Detect which cell encompasses the target text, then output its (x, y) center coordinate. 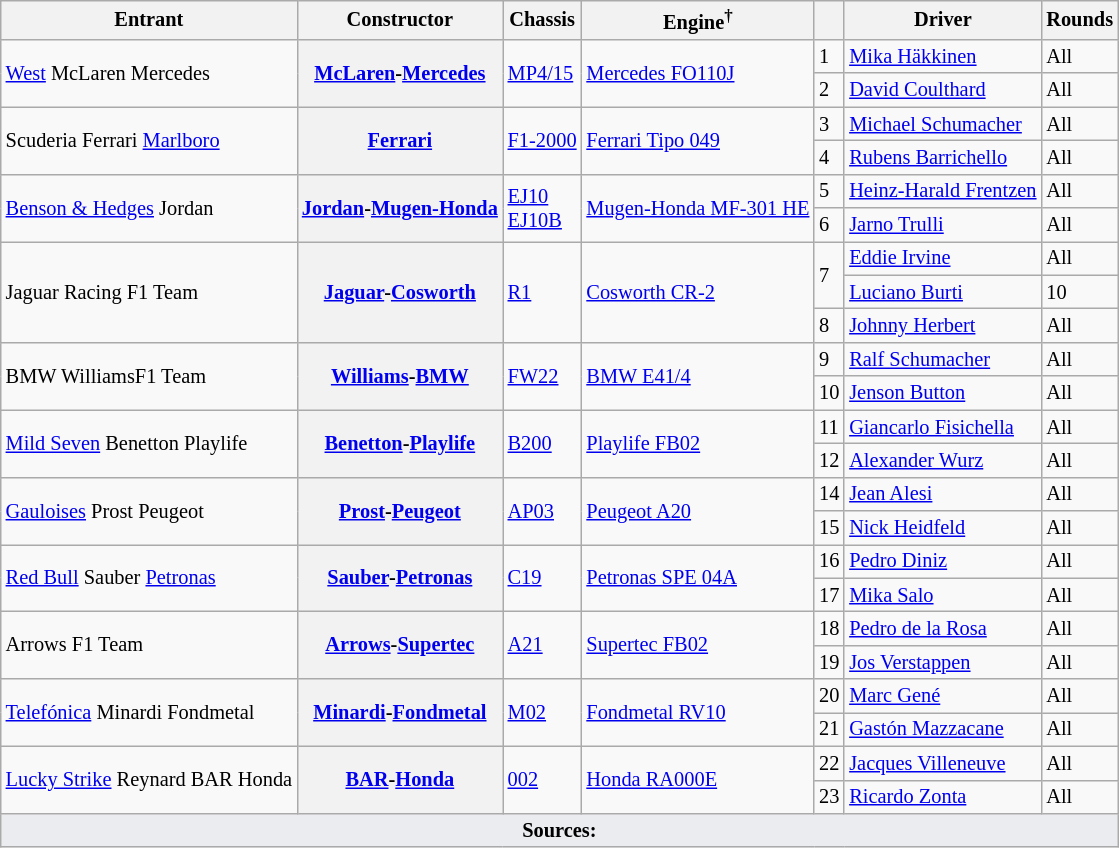
8 (829, 326)
11 (829, 427)
Jacques Villeneuve (942, 763)
Constructor (400, 20)
Pedro de la Rosa (942, 628)
1 (829, 56)
Red Bull Sauber Petronas (149, 578)
Ricardo Zonta (942, 797)
Giancarlo Fisichella (942, 427)
Supertec FB02 (698, 644)
Benson & Hedges Jordan (149, 208)
17 (829, 595)
Lucky Strike Reynard BAR Honda (149, 780)
A21 (542, 644)
Johnny Herbert (942, 326)
5 (829, 191)
Arrows-Supertec (400, 644)
EJ10EJ10B (542, 208)
West McLaren Mercedes (149, 72)
C19 (542, 578)
19 (829, 662)
Honda RA000E (698, 780)
MP4/15 (542, 72)
M02 (542, 712)
16 (829, 561)
Eddie Irvine (942, 258)
BMW WilliamsF1 Team (149, 376)
B200 (542, 444)
Prost-Peugeot (400, 510)
15 (829, 527)
Petronas SPE 04A (698, 578)
18 (829, 628)
Jaguar Racing F1 Team (149, 292)
Jarno Trulli (942, 225)
Sauber-Petronas (400, 578)
Fondmetal RV10 (698, 712)
002 (542, 780)
Rounds (1080, 20)
Jordan-Mugen-Honda (400, 208)
Ferrari Tipo 049 (698, 140)
Jenson Button (942, 393)
Mugen-Honda MF-301 HE (698, 208)
F1-2000 (542, 140)
Heinz-Harald Frentzen (942, 191)
3 (829, 124)
Gauloises Prost Peugeot (149, 510)
AP03 (542, 510)
BMW E41/4 (698, 376)
Cosworth CR-2 (698, 292)
Pedro Diniz (942, 561)
Rubens Barrichello (942, 157)
Telefónica Minardi Fondmetal (149, 712)
21 (829, 729)
Mika Salo (942, 595)
23 (829, 797)
Gastón Mazzacane (942, 729)
Ferrari (400, 140)
McLaren-Mercedes (400, 72)
FW22 (542, 376)
Marc Gené (942, 696)
Jean Alesi (942, 494)
David Coulthard (942, 90)
6 (829, 225)
Playlife FB02 (698, 444)
Sources: (560, 830)
4 (829, 157)
Engine† (698, 20)
Luciano Burti (942, 292)
Mild Seven Benetton Playlife (149, 444)
R1 (542, 292)
Chassis (542, 20)
Alexander Wurz (942, 460)
9 (829, 359)
Williams-BMW (400, 376)
22 (829, 763)
Benetton-Playlife (400, 444)
Jaguar-Cosworth (400, 292)
14 (829, 494)
12 (829, 460)
BAR-Honda (400, 780)
Michael Schumacher (942, 124)
Arrows F1 Team (149, 644)
Ralf Schumacher (942, 359)
Mercedes FO110J (698, 72)
Jos Verstappen (942, 662)
Driver (942, 20)
Scuderia Ferrari Marlboro (149, 140)
7 (829, 274)
Minardi-Fondmetal (400, 712)
2 (829, 90)
Entrant (149, 20)
Peugeot A20 (698, 510)
20 (829, 696)
Mika Häkkinen (942, 56)
Nick Heidfeld (942, 527)
